Search for the cell housing the specified text and yield its [x, y] center coordinate. 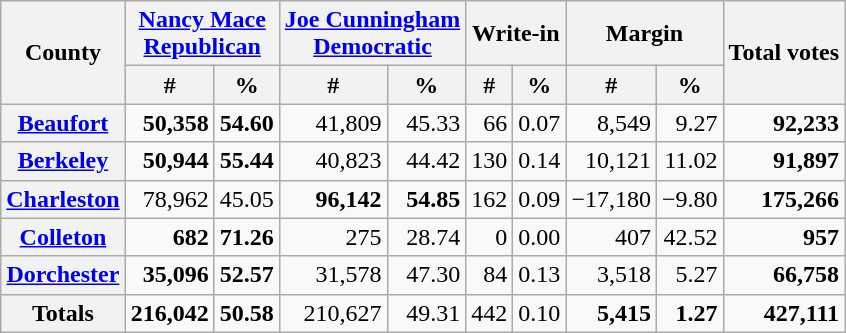
50.58 [246, 313]
682 [170, 237]
50,358 [170, 123]
5.27 [690, 275]
Charleston [63, 199]
84 [490, 275]
44.42 [426, 161]
0.00 [540, 237]
45.33 [426, 123]
0.07 [540, 123]
162 [490, 199]
41,809 [333, 123]
427,111 [784, 313]
5,415 [612, 313]
9.27 [690, 123]
91,897 [784, 161]
175,266 [784, 199]
1.27 [690, 313]
71.26 [246, 237]
96,142 [333, 199]
10,121 [612, 161]
442 [490, 313]
54.85 [426, 199]
Total votes [784, 52]
Margin [644, 34]
54.60 [246, 123]
66 [490, 123]
47.30 [426, 275]
Colleton [63, 237]
−17,180 [612, 199]
11.02 [690, 161]
0.09 [540, 199]
42.52 [690, 237]
210,627 [333, 313]
0 [490, 237]
957 [784, 237]
County [63, 52]
45.05 [246, 199]
3,518 [612, 275]
275 [333, 237]
216,042 [170, 313]
92,233 [784, 123]
Totals [63, 313]
Joe CunninghamDemocratic [372, 34]
0.14 [540, 161]
55.44 [246, 161]
Beaufort [63, 123]
40,823 [333, 161]
78,962 [170, 199]
407 [612, 237]
0.13 [540, 275]
Dorchester [63, 275]
28.74 [426, 237]
Berkeley [63, 161]
Write-in [516, 34]
8,549 [612, 123]
66,758 [784, 275]
0.10 [540, 313]
130 [490, 161]
−9.80 [690, 199]
31,578 [333, 275]
50,944 [170, 161]
Nancy MaceRepublican [202, 34]
49.31 [426, 313]
35,096 [170, 275]
52.57 [246, 275]
